Determine the (X, Y) coordinate at the center of the cell enclosing the given text.  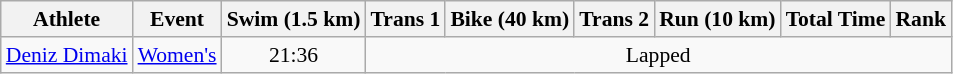
Trans 1 (405, 19)
Swim (1.5 km) (294, 19)
Deniz Dimaki (67, 55)
Women's (178, 55)
Trans 2 (614, 19)
Event (178, 19)
Bike (40 km) (510, 19)
Run (10 km) (717, 19)
Total Time (836, 19)
Lapped (658, 55)
Rank (920, 19)
Athlete (67, 19)
21:36 (294, 55)
